Locate the cell with the specified text and output its [x, y] center coordinate. 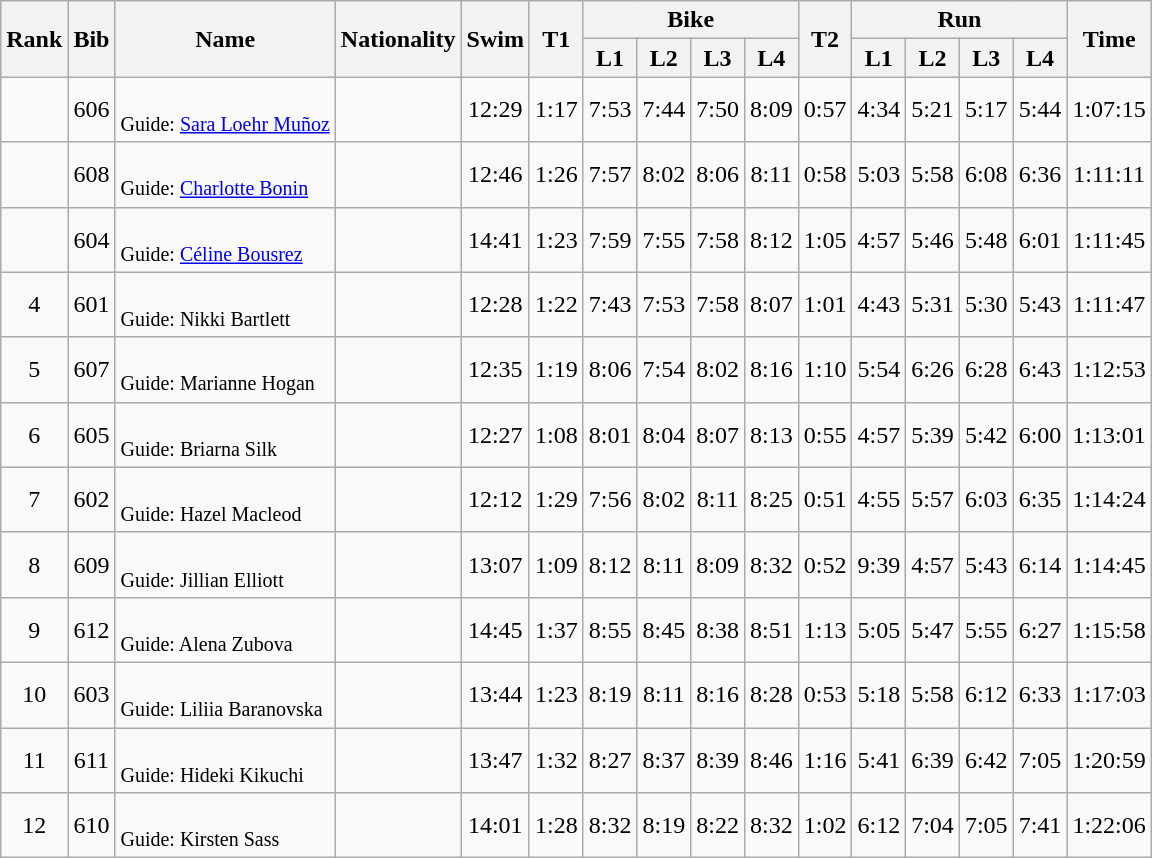
Guide: Liliia Baranovska [225, 694]
6:27 [1040, 630]
1:26 [556, 174]
0:52 [825, 564]
8:22 [718, 826]
13:47 [495, 760]
12:27 [495, 434]
6:39 [933, 760]
1:17 [556, 110]
8:04 [664, 434]
1:22 [556, 304]
6:01 [1040, 240]
5:48 [986, 240]
605 [92, 434]
Guide: Marianne Hogan [225, 370]
Guide: Kirsten Sass [225, 826]
6:36 [1040, 174]
Bib [92, 39]
602 [92, 500]
6:26 [933, 370]
6:14 [1040, 564]
1:37 [556, 630]
606 [92, 110]
1:17:03 [1109, 694]
5:03 [879, 174]
Guide: Nikki Bartlett [225, 304]
610 [92, 826]
1:02 [825, 826]
609 [92, 564]
14:45 [495, 630]
6:03 [986, 500]
1:08 [556, 434]
5:46 [933, 240]
1:14:45 [1109, 564]
5:41 [879, 760]
9:39 [879, 564]
12:12 [495, 500]
8:13 [771, 434]
0:51 [825, 500]
Guide: Alena Zubova [225, 630]
6:43 [1040, 370]
8:37 [664, 760]
Guide: Charlotte Bonin [225, 174]
0:55 [825, 434]
1:01 [825, 304]
0:58 [825, 174]
T2 [825, 39]
1:22:06 [1109, 826]
9 [34, 630]
5:31 [933, 304]
5:21 [933, 110]
6 [34, 434]
8:28 [771, 694]
7 [34, 500]
1:11:11 [1109, 174]
Guide: Céline Bousrez [225, 240]
5:44 [1040, 110]
1:29 [556, 500]
1:05 [825, 240]
Guide: Hideki Kikuchi [225, 760]
8:55 [610, 630]
Swim [495, 39]
7:55 [664, 240]
8:39 [718, 760]
0:57 [825, 110]
4 [34, 304]
1:11:45 [1109, 240]
7:44 [664, 110]
5:57 [933, 500]
7:04 [933, 826]
8:46 [771, 760]
5:17 [986, 110]
Guide: Sara Loehr Muñoz [225, 110]
5:05 [879, 630]
603 [92, 694]
12 [34, 826]
7:50 [718, 110]
1:10 [825, 370]
607 [92, 370]
5:39 [933, 434]
1:12:53 [1109, 370]
13:07 [495, 564]
5 [34, 370]
0:53 [825, 694]
Run [960, 20]
12:28 [495, 304]
4:34 [879, 110]
604 [92, 240]
12:35 [495, 370]
1:20:59 [1109, 760]
4:55 [879, 500]
8 [34, 564]
5:42 [986, 434]
6:35 [1040, 500]
5:30 [986, 304]
1:11:47 [1109, 304]
12:46 [495, 174]
1:07:15 [1109, 110]
6:42 [986, 760]
Time [1109, 39]
8:38 [718, 630]
1:14:24 [1109, 500]
14:01 [495, 826]
7:59 [610, 240]
13:44 [495, 694]
6:33 [1040, 694]
6:00 [1040, 434]
5:18 [879, 694]
Guide: Jillian Elliott [225, 564]
Bike [690, 20]
7:57 [610, 174]
11 [34, 760]
8:45 [664, 630]
6:08 [986, 174]
7:41 [1040, 826]
10 [34, 694]
4:43 [879, 304]
Guide: Hazel Macleod [225, 500]
6:28 [986, 370]
T1 [556, 39]
Nationality [398, 39]
1:13 [825, 630]
Name [225, 39]
7:43 [610, 304]
608 [92, 174]
7:54 [664, 370]
8:27 [610, 760]
1:16 [825, 760]
14:41 [495, 240]
Rank [34, 39]
8:01 [610, 434]
612 [92, 630]
1:28 [556, 826]
611 [92, 760]
1:15:58 [1109, 630]
1:13:01 [1109, 434]
5:55 [986, 630]
5:47 [933, 630]
Guide: Briarna Silk [225, 434]
1:09 [556, 564]
8:51 [771, 630]
7:56 [610, 500]
12:29 [495, 110]
8:25 [771, 500]
1:32 [556, 760]
1:19 [556, 370]
601 [92, 304]
5:54 [879, 370]
